Determine the (X, Y) coordinate at the center of the cell enclosing the given text.  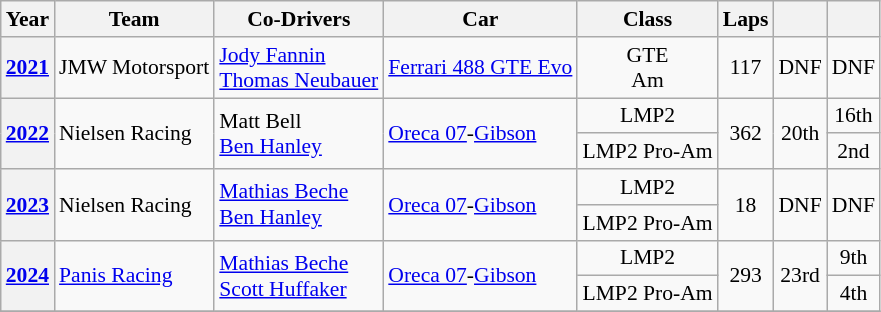
293 (746, 276)
117 (746, 68)
Mathias Beche Scott Huffaker (298, 276)
4th (854, 294)
18 (746, 204)
2nd (854, 152)
23rd (800, 276)
Team (134, 19)
2023 (28, 204)
Co-Drivers (298, 19)
Mathias Beche Ben Hanley (298, 204)
2024 (28, 276)
362 (746, 134)
Laps (746, 19)
Year (28, 19)
2021 (28, 68)
16th (854, 116)
9th (854, 258)
2022 (28, 134)
20th (800, 134)
GTEAm (647, 68)
Panis Racing (134, 276)
JMW Motorsport (134, 68)
Car (480, 19)
Matt Bell Ben Hanley (298, 134)
Ferrari 488 GTE Evo (480, 68)
Class (647, 19)
Jody Fannin Thomas Neubauer (298, 68)
